From the cell containing the given text, extract its center point as [X, Y] coordinate. 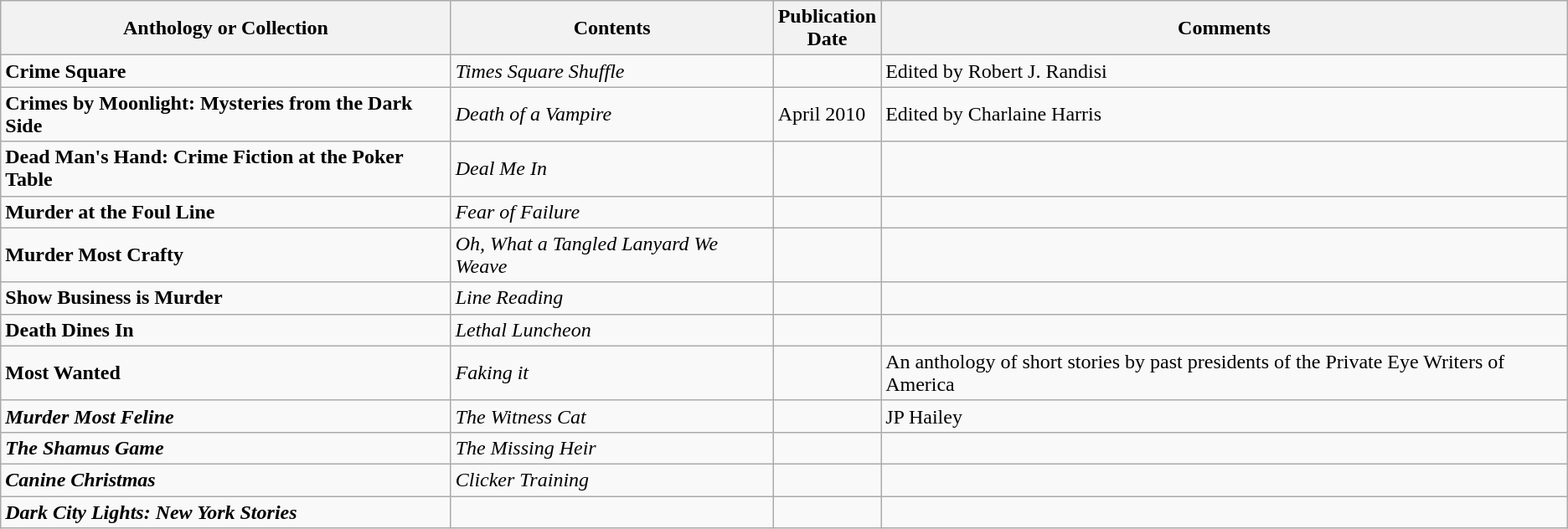
Death of a Vampire [611, 114]
Crimes by Moonlight: Mysteries from the Dark Side [226, 114]
Canine Christmas [226, 480]
Comments [1225, 28]
Edited by Charlaine Harris [1225, 114]
Faking it [611, 373]
PublicationDate [827, 28]
Fear of Failure [611, 212]
Murder Most Crafty [226, 254]
Deal Me In [611, 169]
Line Reading [611, 298]
April 2010 [827, 114]
Crime Square [226, 71]
Show Business is Murder [226, 298]
Contents [611, 28]
The Witness Cat [611, 416]
Times Square Shuffle [611, 71]
Dead Man's Hand: Crime Fiction at the Poker Table [226, 169]
Murder Most Feline [226, 416]
Anthology or Collection [226, 28]
JP Hailey [1225, 416]
Most Wanted [226, 373]
Death Dines In [226, 330]
Clicker Training [611, 480]
The Missing Heir [611, 448]
Lethal Luncheon [611, 330]
Murder at the Foul Line [226, 212]
Edited by Robert J. Randisi [1225, 71]
The Shamus Game [226, 448]
An anthology of short stories by past presidents of the Private Eye Writers of America [1225, 373]
Oh, What a Tangled Lanyard We Weave [611, 254]
Dark City Lights: New York Stories [226, 511]
